From the cell containing the given text, extract its center point as [x, y] coordinate. 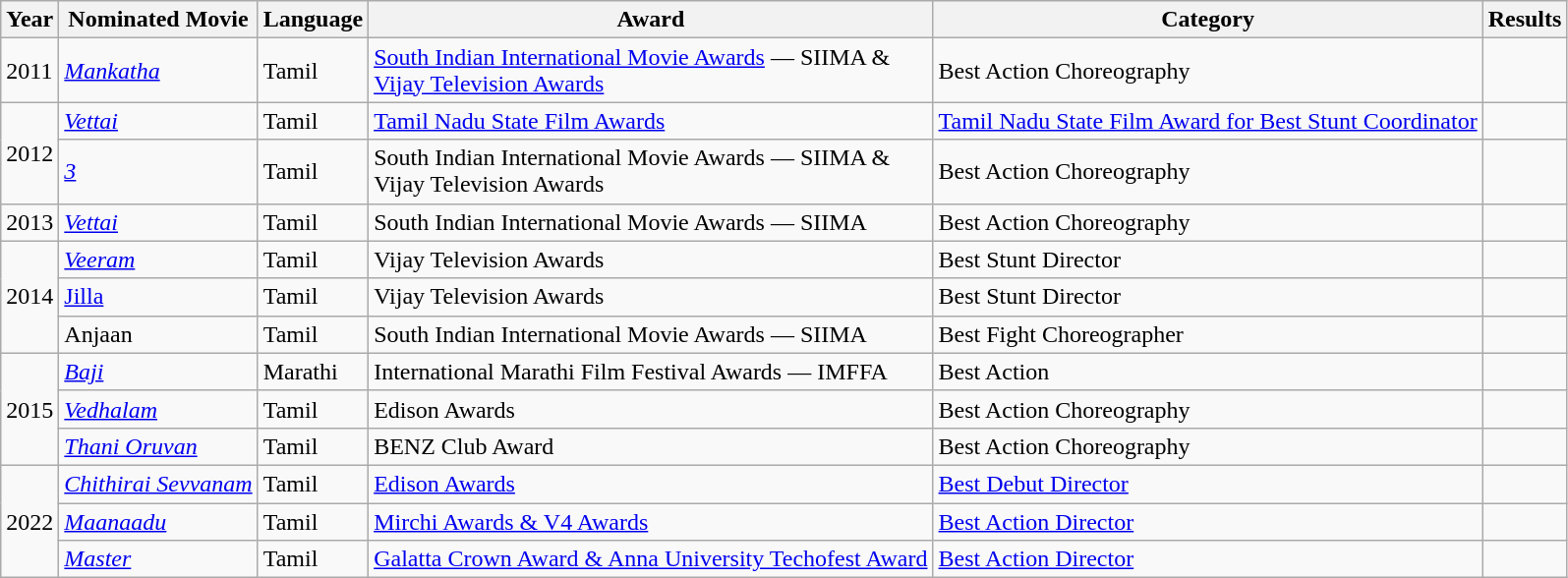
Anjaan [158, 334]
Best Fight Choreographer [1207, 334]
2012 [29, 153]
Marathi [313, 372]
Thani Oruvan [158, 446]
Results [1525, 20]
Language [313, 20]
Veeram [158, 260]
Vedhalam [158, 409]
Mirchi Awards & V4 Awards [651, 522]
2011 [29, 71]
Award [651, 20]
3 [158, 171]
Category [1207, 20]
BENZ Club Award [651, 446]
2015 [29, 409]
2022 [29, 521]
Mankatha [158, 71]
Best Debut Director [1207, 484]
Tamil Nadu State Film Award for Best Stunt Coordinator [1207, 121]
2014 [29, 297]
Chithirai Sevvanam [158, 484]
Year [29, 20]
2013 [29, 222]
International Marathi Film Festival Awards — IMFFA [651, 372]
Master [158, 559]
Galatta Crown Award & Anna University Techofest Award [651, 559]
Tamil Nadu State Film Awards [651, 121]
Best Action [1207, 372]
Baji [158, 372]
Jilla [158, 297]
Maanaadu [158, 522]
Nominated Movie [158, 20]
